From the cell containing the given text, extract its center point as (x, y) coordinate. 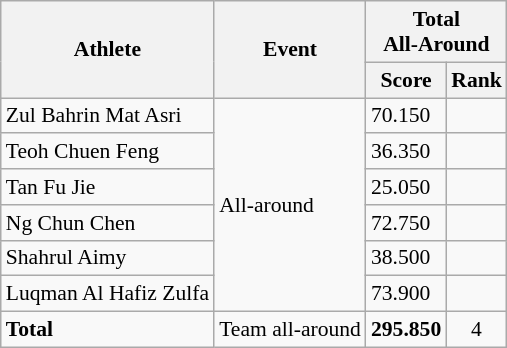
Rank (476, 80)
295.850 (406, 330)
38.500 (406, 258)
72.750 (406, 223)
Athlete (108, 50)
Team all-around (290, 330)
Ng Chun Chen (108, 223)
Luqman Al Hafiz Zulfa (108, 294)
Event (290, 50)
Tan Fu Jie (108, 187)
Score (406, 80)
Teoh Chuen Feng (108, 152)
TotalAll-Around (436, 32)
36.350 (406, 152)
70.150 (406, 116)
Total (108, 330)
73.900 (406, 294)
Zul Bahrin Mat Asri (108, 116)
4 (476, 330)
All-around (290, 205)
25.050 (406, 187)
Shahrul Aimy (108, 258)
